From the cell containing the given text, extract its center point as [X, Y] coordinate. 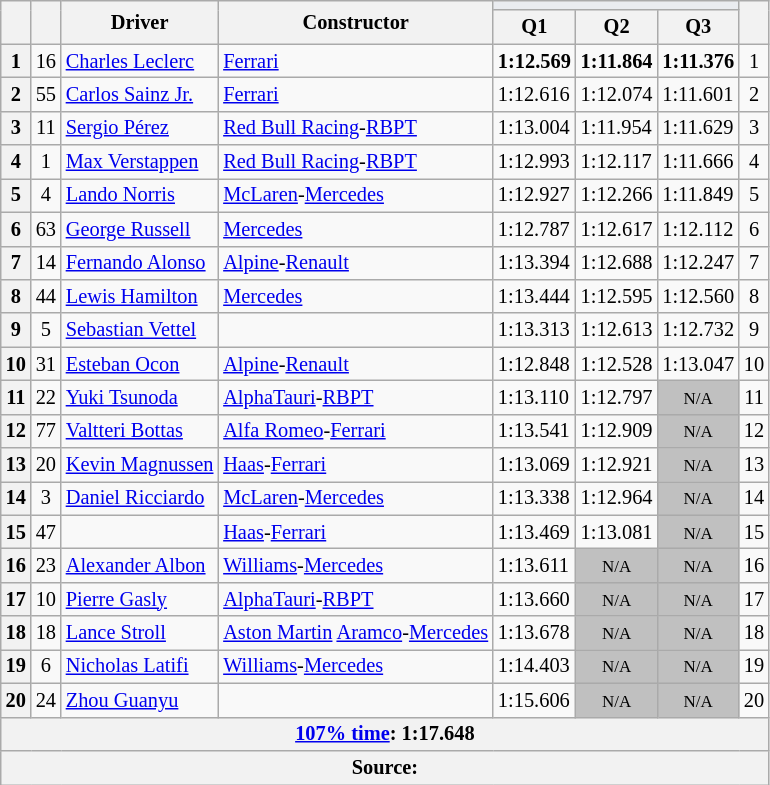
1:12.074 [617, 94]
1:13.004 [534, 128]
1:12.797 [617, 397]
Q1 [534, 27]
31 [46, 364]
1:12.617 [617, 229]
55 [46, 94]
1:13.081 [617, 532]
Kevin Magnussen [140, 465]
1:15.606 [534, 700]
Alexander Albon [140, 565]
Lance Stroll [140, 633]
1:13.469 [534, 532]
47 [46, 532]
1:12.921 [617, 465]
44 [46, 296]
1:12.528 [617, 364]
1:12.848 [534, 364]
63 [46, 229]
Max Verstappen [140, 162]
1:14.403 [534, 666]
Valtteri Bottas [140, 431]
Yuki Tsunoda [140, 397]
1:13.110 [534, 397]
Charles Leclerc [140, 61]
Pierre Gasly [140, 599]
1:13.611 [534, 565]
Zhou Guanyu [140, 700]
1:11.601 [698, 94]
Source: [385, 767]
1:12.616 [534, 94]
Sergio Pérez [140, 128]
Lewis Hamilton [140, 296]
Driver [140, 22]
1:12.732 [698, 330]
1:12.927 [534, 195]
Lando Norris [140, 195]
1:11.864 [617, 61]
24 [46, 700]
1:13.394 [534, 263]
1:12.964 [617, 498]
1:13.678 [534, 633]
Q3 [698, 27]
1:11.629 [698, 128]
1:12.909 [617, 431]
1:11.376 [698, 61]
1:13.541 [534, 431]
Alfa Romeo-Ferrari [356, 431]
1:12.569 [534, 61]
1:12.117 [617, 162]
1:12.266 [617, 195]
Q2 [617, 27]
Carlos Sainz Jr. [140, 94]
1:12.993 [534, 162]
22 [46, 397]
1:13.069 [534, 465]
1:13.313 [534, 330]
1:12.560 [698, 296]
1:11.954 [617, 128]
1:11.666 [698, 162]
Aston Martin Aramco-Mercedes [356, 633]
Daniel Ricciardo [140, 498]
1:12.613 [617, 330]
George Russell [140, 229]
1:13.338 [534, 498]
Constructor [356, 22]
1:12.112 [698, 229]
107% time: 1:17.648 [385, 734]
1:13.047 [698, 364]
1:11.849 [698, 195]
Nicholas Latifi [140, 666]
77 [46, 431]
1:13.444 [534, 296]
1:12.247 [698, 263]
Esteban Ocon [140, 364]
23 [46, 565]
1:12.688 [617, 263]
1:13.660 [534, 599]
1:12.787 [534, 229]
Sebastian Vettel [140, 330]
Fernando Alonso [140, 263]
1:12.595 [617, 296]
